Extract the (X, Y) coordinate from the center of the cell holding the provided text.  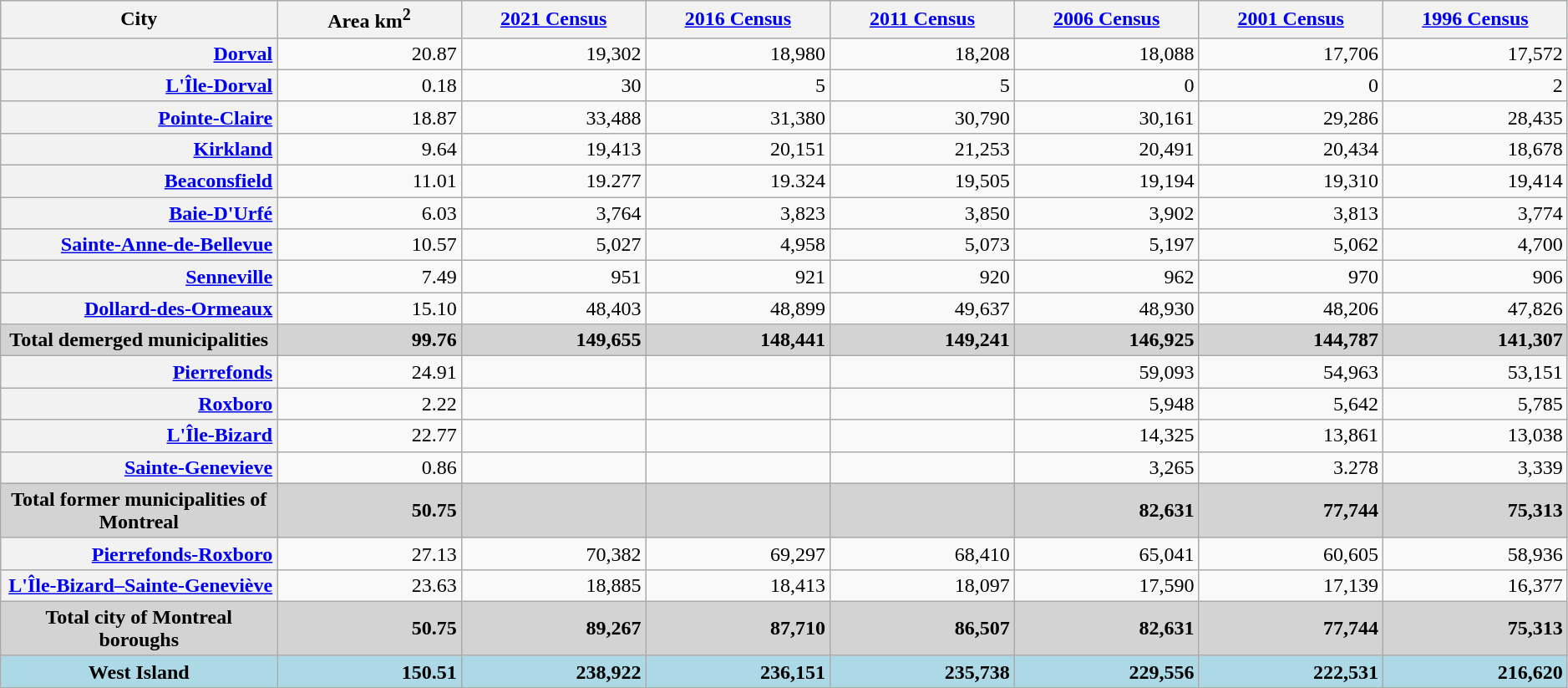
9.64 (369, 149)
5,062 (1291, 245)
33,488 (553, 117)
3.278 (1291, 467)
149,241 (922, 340)
18,980 (738, 54)
Total demerged municipalities (139, 340)
2.22 (369, 404)
47,826 (1475, 308)
87,710 (738, 629)
921 (738, 277)
68,410 (922, 553)
229,556 (1106, 671)
27.13 (369, 553)
146,925 (1106, 340)
2001 Census (1291, 20)
18,088 (1106, 54)
17,572 (1475, 54)
20,434 (1291, 149)
222,531 (1291, 671)
951 (553, 277)
3,339 (1475, 467)
3,265 (1106, 467)
54,963 (1291, 372)
Dorval (139, 54)
16,377 (1475, 585)
0.18 (369, 85)
99.76 (369, 340)
18,097 (922, 585)
11.01 (369, 181)
5,073 (922, 245)
5,948 (1106, 404)
18,413 (738, 585)
10.57 (369, 245)
City (139, 20)
17,139 (1291, 585)
30,161 (1106, 117)
West Island (139, 671)
2 (1475, 85)
7.49 (369, 277)
238,922 (553, 671)
Pointe-Claire (139, 117)
49,637 (922, 308)
48,899 (738, 308)
Roxboro (139, 404)
20.87 (369, 54)
3,823 (738, 213)
17,590 (1106, 585)
19,194 (1106, 181)
19.324 (738, 181)
69,297 (738, 553)
18.87 (369, 117)
19,505 (922, 181)
65,041 (1106, 553)
141,307 (1475, 340)
Dollard-des-Ormeaux (139, 308)
Total city of Montreal boroughs (139, 629)
216,620 (1475, 671)
28,435 (1475, 117)
920 (922, 277)
15.10 (369, 308)
Area km2 (369, 20)
21,253 (922, 149)
59,093 (1106, 372)
144,787 (1291, 340)
3,850 (922, 213)
3,774 (1475, 213)
Senneville (139, 277)
Pierrefonds (139, 372)
18,885 (553, 585)
23.63 (369, 585)
1996 Census (1475, 20)
30 (553, 85)
18,678 (1475, 149)
24.91 (369, 372)
19,413 (553, 149)
20,151 (738, 149)
58,936 (1475, 553)
3,764 (553, 213)
29,286 (1291, 117)
4,958 (738, 245)
19,302 (553, 54)
48,206 (1291, 308)
60,605 (1291, 553)
236,151 (738, 671)
22.77 (369, 436)
17,706 (1291, 54)
14,325 (1106, 436)
19,414 (1475, 181)
906 (1475, 277)
2011 Census (922, 20)
148,441 (738, 340)
2021 Census (553, 20)
962 (1106, 277)
13,038 (1475, 436)
48,403 (553, 308)
13,861 (1291, 436)
L'Île-Bizard (139, 436)
2016 Census (738, 20)
5,642 (1291, 404)
30,790 (922, 117)
2006 Census (1106, 20)
18,208 (922, 54)
L'Île-Bizard–Sainte-Geneviève (139, 585)
19,310 (1291, 181)
3,813 (1291, 213)
5,785 (1475, 404)
5,027 (553, 245)
6.03 (369, 213)
Baie-D'Urfé (139, 213)
20,491 (1106, 149)
4,700 (1475, 245)
Sainte-Anne-de-Bellevue (139, 245)
970 (1291, 277)
86,507 (922, 629)
89,267 (553, 629)
48,930 (1106, 308)
Pierrefonds-Roxboro (139, 553)
5,197 (1106, 245)
235,738 (922, 671)
53,151 (1475, 372)
149,655 (553, 340)
19.277 (553, 181)
0.86 (369, 467)
31,380 (738, 117)
Kirkland (139, 149)
Total former municipalities of Montreal (139, 510)
Sainte-Genevieve (139, 467)
L'Île-Dorval (139, 85)
150.51 (369, 671)
3,902 (1106, 213)
70,382 (553, 553)
Beaconsfield (139, 181)
